Return the (x, y) coordinate for the center point of the cell that contains the specified text.  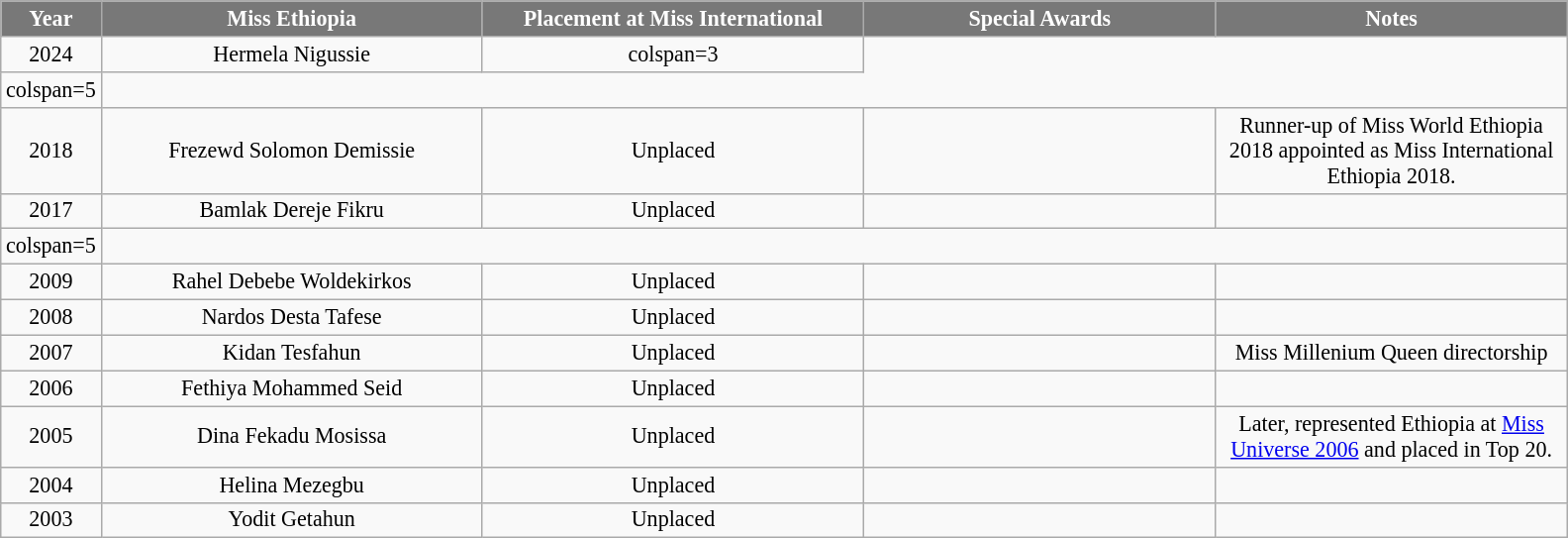
2005 (51, 436)
2006 (51, 388)
2008 (51, 317)
Special Awards (1039, 18)
2024 (51, 54)
Placement at Miss International (673, 18)
Later, represented Ethiopia at Miss Universe 2006 and placed in Top 20. (1392, 436)
Miss Ethiopia (291, 18)
Kidan Tesfahun (291, 353)
Frezewd Solomon Demissie (291, 151)
Helina Mezegbu (291, 484)
Year (51, 18)
2018 (51, 151)
Bamlak Dereje Fikru (291, 211)
2017 (51, 211)
Runner-up of Miss World Ethiopia 2018 appointed as Miss International Ethiopia 2018. (1392, 151)
2004 (51, 484)
colspan=3 (673, 54)
2003 (51, 520)
Nardos Desta Tafese (291, 317)
Miss Millenium Queen directorship (1392, 353)
2009 (51, 281)
Rahel Debebe Woldekirkos (291, 281)
Notes (1392, 18)
Hermela Nigussie (291, 54)
Yodit Getahun (291, 520)
Fethiya Mohammed Seid (291, 388)
2007 (51, 353)
Dina Fekadu Mosissa (291, 436)
